Return the (x, y) coordinate for the center point of the cell that contains the specified text.  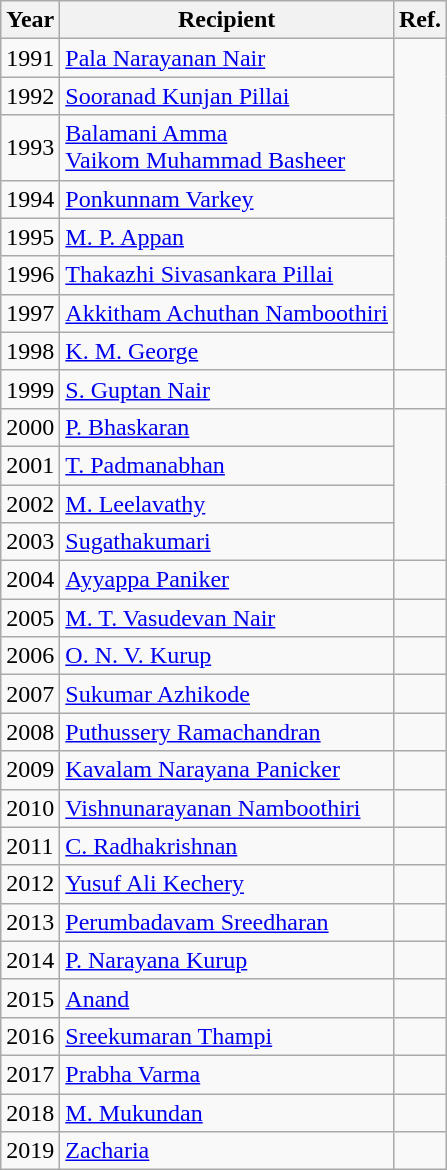
2007 (30, 694)
2003 (30, 542)
2005 (30, 618)
Zacharia (227, 1151)
2015 (30, 998)
Yusuf Ali Kechery (227, 884)
O. N. V. Kurup (227, 656)
2009 (30, 770)
Vishnunarayanan Namboothiri (227, 808)
K. M. George (227, 351)
2017 (30, 1074)
1996 (30, 275)
P. Narayana Kurup (227, 960)
2013 (30, 922)
2001 (30, 465)
2012 (30, 884)
Akkitham Achuthan Namboothiri (227, 313)
M. P. Appan (227, 237)
Ayyappa Paniker (227, 580)
2010 (30, 808)
1992 (30, 96)
Balamani AmmaVaikom Muhammad Basheer (227, 148)
1997 (30, 313)
M. Leelavathy (227, 503)
2008 (30, 732)
Sooranad Kunjan Pillai (227, 96)
1998 (30, 351)
T. Padmanabhan (227, 465)
Thakazhi Sivasankara Pillai (227, 275)
2014 (30, 960)
Kavalam Narayana Panicker (227, 770)
2002 (30, 503)
2018 (30, 1113)
Sukumar Azhikode (227, 694)
Pala Narayanan Nair (227, 58)
Ref. (420, 20)
Year (30, 20)
S. Guptan Nair (227, 389)
Ponkunnam Varkey (227, 199)
2011 (30, 846)
1999 (30, 389)
1991 (30, 58)
Sreekumaran Thampi (227, 1036)
2006 (30, 656)
Perumbadavam Sreedharan (227, 922)
2019 (30, 1151)
M. Mukundan (227, 1113)
Puthussery Ramachandran (227, 732)
2016 (30, 1036)
Recipient (227, 20)
1995 (30, 237)
C. Radhakrishnan (227, 846)
1993 (30, 148)
2004 (30, 580)
Prabha Varma (227, 1074)
Sugathakumari (227, 542)
Anand (227, 998)
2000 (30, 427)
1994 (30, 199)
M. T. Vasudevan Nair (227, 618)
P. Bhaskaran (227, 427)
